Locate the cell with the specified text and output its (X, Y) center coordinate. 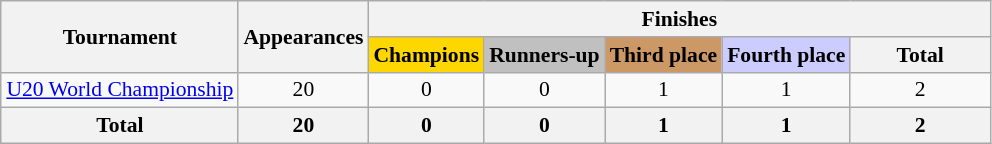
Third place (664, 55)
Runners-up (544, 55)
Fourth place (786, 55)
Tournament (120, 36)
Finishes (679, 19)
U20 World Championship (120, 90)
Appearances (303, 36)
Champions (426, 55)
